Scan for the cell matching the given text and deliver its (X, Y) coordinate at center. 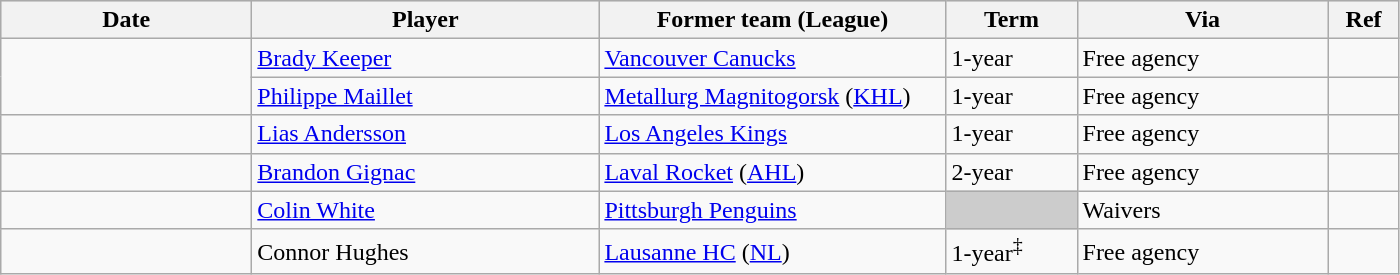
Philippe Maillet (426, 96)
Player (426, 20)
Metallurg Magnitogorsk (KHL) (772, 96)
Ref (1364, 20)
Pittsburgh Penguins (772, 210)
Lias Andersson (426, 134)
Connor Hughes (426, 252)
Former team (League) (772, 20)
Brandon Gignac (426, 172)
Waivers (1202, 210)
Date (126, 20)
Lausanne HC (NL) (772, 252)
Los Angeles Kings (772, 134)
Via (1202, 20)
Colin White (426, 210)
Vancouver Canucks (772, 58)
Brady Keeper (426, 58)
Laval Rocket (AHL) (772, 172)
2-year (1012, 172)
1-year‡ (1012, 252)
Term (1012, 20)
